Search for the cell housing the specified text and yield its (X, Y) center coordinate. 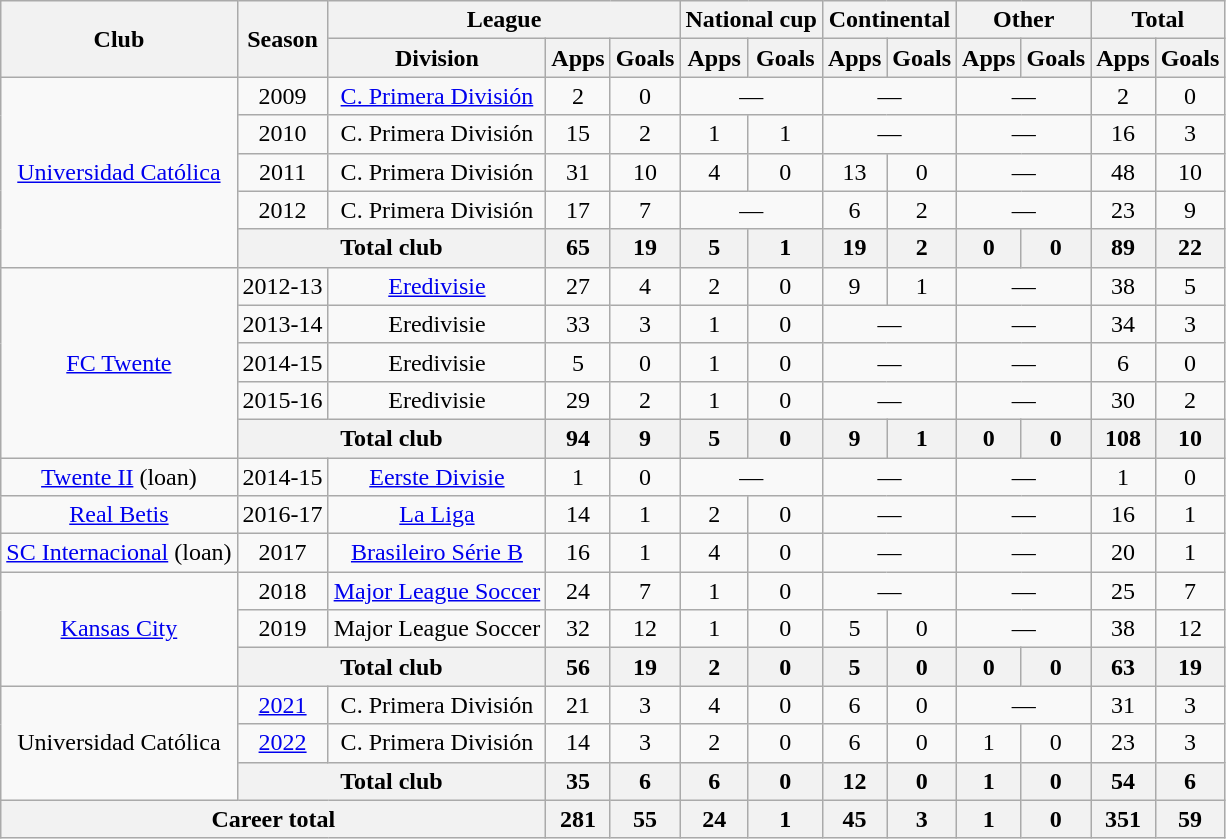
15 (578, 134)
Total (1158, 20)
54 (1123, 781)
56 (578, 667)
281 (578, 819)
55 (645, 819)
2018 (282, 591)
89 (1123, 248)
22 (1190, 248)
13 (854, 172)
Real Betis (119, 515)
2012 (282, 210)
25 (1123, 591)
National cup (751, 20)
29 (578, 400)
2011 (282, 172)
20 (1123, 553)
30 (1123, 400)
2015-16 (282, 400)
League (504, 20)
63 (1123, 667)
65 (578, 248)
94 (578, 438)
59 (1190, 819)
351 (1123, 819)
108 (1123, 438)
Career total (274, 819)
2013-14 (282, 324)
2019 (282, 629)
21 (578, 705)
17 (578, 210)
Eerste Divisie (437, 477)
2012-13 (282, 286)
48 (1123, 172)
2022 (282, 743)
Continental (889, 20)
33 (578, 324)
Kansas City (119, 629)
45 (854, 819)
2009 (282, 96)
Division (437, 58)
Season (282, 39)
Other (1024, 20)
FC Twente (119, 362)
Club (119, 39)
La Liga (437, 515)
35 (578, 781)
SC Internacional (loan) (119, 553)
Brasileiro Série B (437, 553)
34 (1123, 324)
2017 (282, 553)
2021 (282, 705)
27 (578, 286)
Twente II (loan) (119, 477)
2010 (282, 134)
2016-17 (282, 515)
32 (578, 629)
